For the text-containing cell, return its midpoint in [x, y] coordinate format. 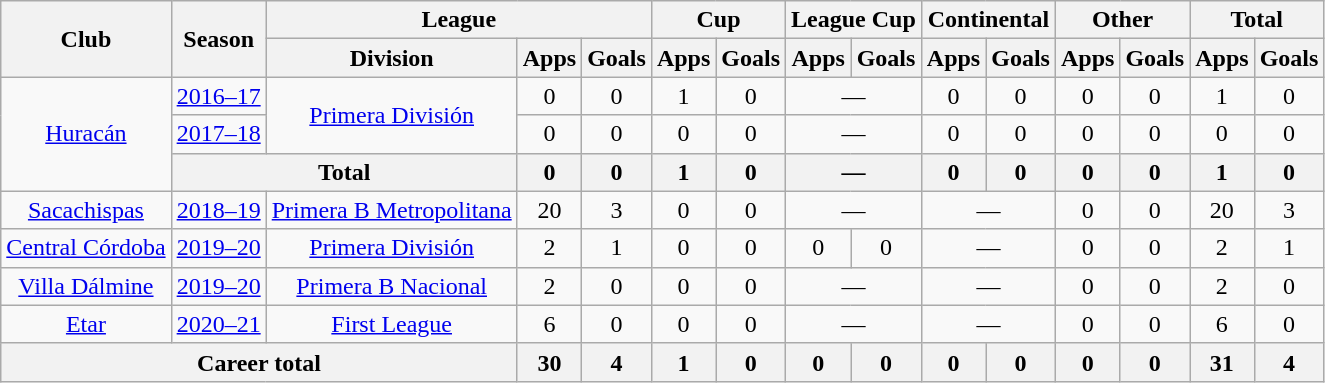
2020–21 [218, 324]
Sacachispas [86, 210]
2018–19 [218, 210]
30 [549, 362]
Primera B Nacional [392, 286]
Club [86, 39]
Career total [259, 362]
Season [218, 39]
First League [392, 324]
31 [1222, 362]
Other [1122, 20]
Villa Dálmine [86, 286]
Continental [988, 20]
Etar [86, 324]
League [458, 20]
2016–17 [218, 96]
Primera B Metropolitana [392, 210]
Cup [718, 20]
2017–18 [218, 134]
Central Córdoba [86, 248]
Division [392, 58]
League Cup [854, 20]
Huracán [86, 134]
